Find where the given text appears and provide that cell's center as (x, y) coordinate. 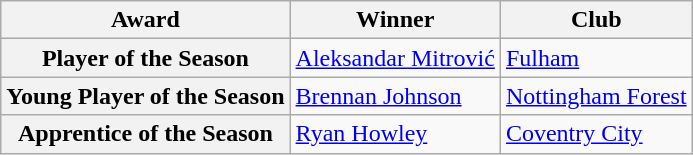
Brennan Johnson (395, 96)
Fulham (596, 58)
Aleksandar Mitrović (395, 58)
Club (596, 20)
Winner (395, 20)
Award (146, 20)
Coventry City (596, 134)
Apprentice of the Season (146, 134)
Young Player of the Season (146, 96)
Nottingham Forest (596, 96)
Player of the Season (146, 58)
Ryan Howley (395, 134)
